Find where the given text appears and provide that cell's center as [x, y] coordinate. 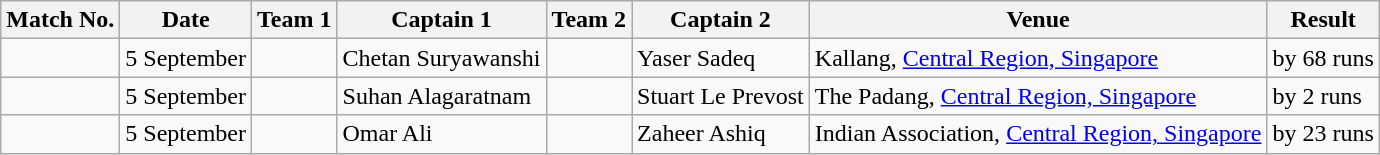
Yaser Sadeq [721, 58]
Captain 1 [442, 20]
by 23 runs [1323, 134]
Team 2 [589, 20]
The Padang, Central Region, Singapore [1038, 96]
by 2 runs [1323, 96]
Captain 2 [721, 20]
Team 1 [294, 20]
Result [1323, 20]
Date [186, 20]
Zaheer Ashiq [721, 134]
Indian Association, Central Region, Singapore [1038, 134]
Match No. [60, 20]
by 68 runs [1323, 58]
Venue [1038, 20]
Chetan Suryawanshi [442, 58]
Stuart Le Prevost [721, 96]
Kallang, Central Region, Singapore [1038, 58]
Omar Ali [442, 134]
Suhan Alagaratnam [442, 96]
